Output the (X, Y) coordinate of the center of the cell containing the given text.  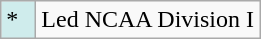
* (18, 20)
Led NCAA Division I (148, 20)
